Return the (X, Y) coordinate for the center point of the cell that contains the specified text.  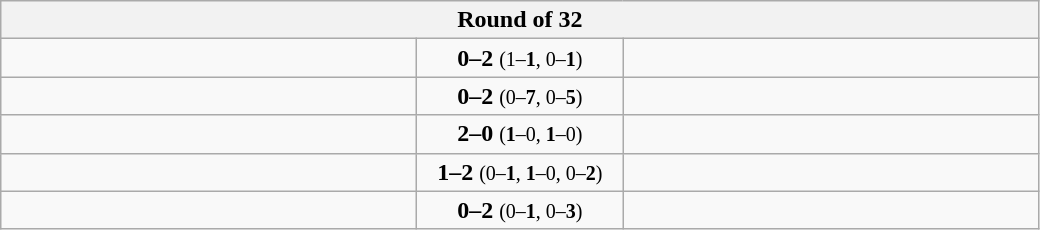
2–0 (1–0, 1–0) (520, 134)
0–2 (0–7, 0–5) (520, 96)
1–2 (0–1, 1–0, 0–2) (520, 172)
0–2 (0–1, 0–3) (520, 210)
0–2 (1–1, 0–1) (520, 58)
Round of 32 (520, 20)
